Locate the cell with the specified text and output its (X, Y) center coordinate. 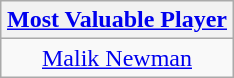
Malik Newman (116, 58)
Most Valuable Player (116, 20)
